Pinpoint the cell where the given text exists, returning its [X, Y] midpoint coordinate. 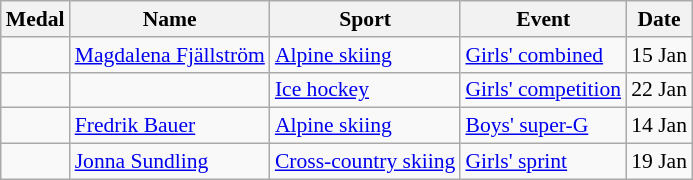
Girls' sprint [543, 162]
Event [543, 19]
Ice hockey [366, 90]
Medal [36, 19]
22 Jan [659, 90]
19 Jan [659, 162]
Girls' competition [543, 90]
Boys' super-G [543, 126]
15 Jan [659, 55]
Fredrik Bauer [170, 126]
Name [170, 19]
Jonna Sundling [170, 162]
Girls' combined [543, 55]
Cross-country skiing [366, 162]
Magdalena Fjällström [170, 55]
Date [659, 19]
14 Jan [659, 126]
Sport [366, 19]
